Detect which cell encompasses the target text, then output its (X, Y) center coordinate. 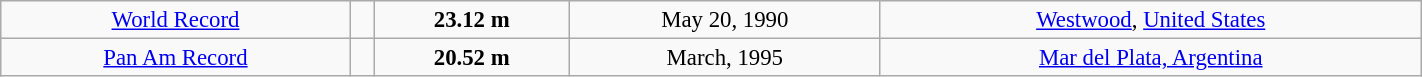
Westwood, United States (1150, 20)
20.52 m (472, 58)
May 20, 1990 (724, 20)
World Record (176, 20)
Pan Am Record (176, 58)
March, 1995 (724, 58)
23.12 m (472, 20)
Mar del Plata, Argentina (1150, 58)
